From the cell containing the given text, extract its center point as (X, Y) coordinate. 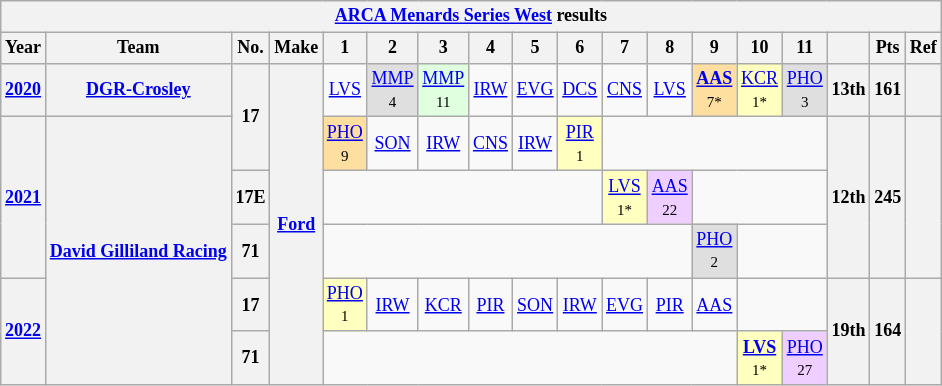
12th (848, 198)
3 (444, 48)
4 (491, 48)
2 (392, 48)
KCR1* (760, 90)
164 (888, 332)
No. (250, 48)
Ref (923, 48)
2021 (24, 198)
ARCA Menards Series West results (471, 16)
13th (848, 90)
PHO3 (804, 90)
Pts (888, 48)
DGR-Crosley (138, 90)
17E (250, 197)
MMP11 (444, 90)
8 (670, 48)
Make (296, 48)
Team (138, 48)
5 (535, 48)
161 (888, 90)
1 (344, 48)
245 (888, 198)
10 (760, 48)
PHO1 (344, 305)
KCR (444, 305)
PIR1 (580, 144)
2020 (24, 90)
Ford (296, 224)
David Gilliland Racing (138, 251)
2022 (24, 332)
PHO2 (714, 251)
AAS (714, 305)
PHO9 (344, 144)
Year (24, 48)
DCS (580, 90)
6 (580, 48)
9 (714, 48)
7 (625, 48)
19th (848, 332)
AAS7* (714, 90)
PHO27 (804, 358)
AAS22 (670, 197)
11 (804, 48)
MMP4 (392, 90)
